For the text-containing cell, return its midpoint in [x, y] coordinate format. 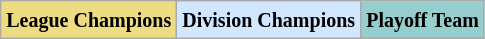
Division Champions [269, 20]
League Champions [89, 20]
Playoff Team [423, 20]
